Identify which cell holds the provided text, then report its (X, Y) central coordinate. 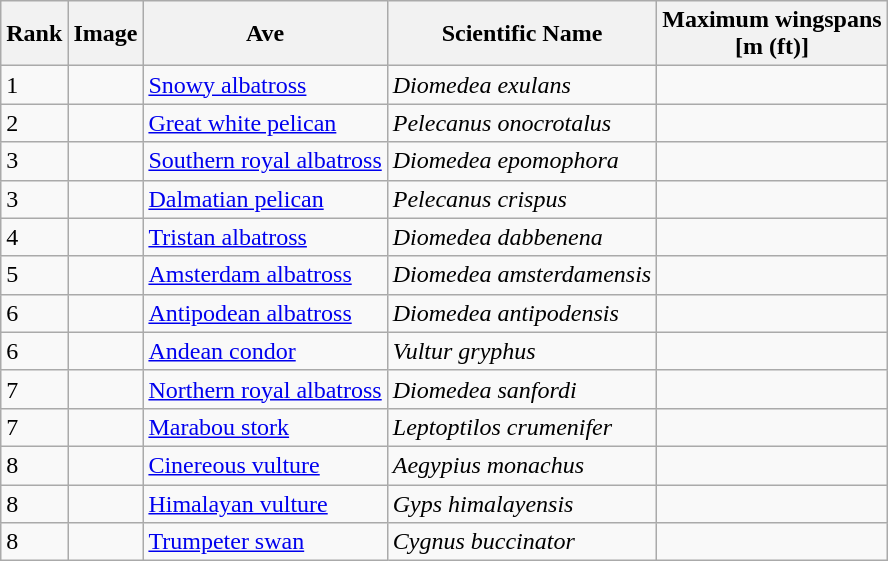
Leptoptilos crumenifer (522, 427)
4 (34, 237)
Trumpeter swan (265, 542)
Amsterdam albatross (265, 275)
Himalayan vulture (265, 503)
Gyps himalayensis (522, 503)
Ave (265, 34)
Southern royal albatross (265, 161)
5 (34, 275)
Pelecanus onocrotalus (522, 123)
Snowy albatross (265, 85)
1 (34, 85)
Maximum wingspans[m (ft)] (772, 34)
Great white pelican (265, 123)
Vultur gryphus (522, 351)
Diomedea epomophora (522, 161)
Marabou stork (265, 427)
Cygnus buccinator (522, 542)
Diomedea amsterdamensis (522, 275)
Pelecanus crispus (522, 199)
Diomedea exulans (522, 85)
Image (106, 34)
Tristan albatross (265, 237)
Aegypius monachus (522, 465)
Diomedea antipodensis (522, 313)
Antipodean albatross (265, 313)
Northern royal albatross (265, 389)
Rank (34, 34)
Dalmatian pelican (265, 199)
Diomedea sanfordi (522, 389)
2 (34, 123)
Diomedea dabbenena (522, 237)
Scientific Name (522, 34)
Andean condor (265, 351)
Cinereous vulture (265, 465)
